Extract the (x, y) coordinate from the center of the cell holding the provided text.  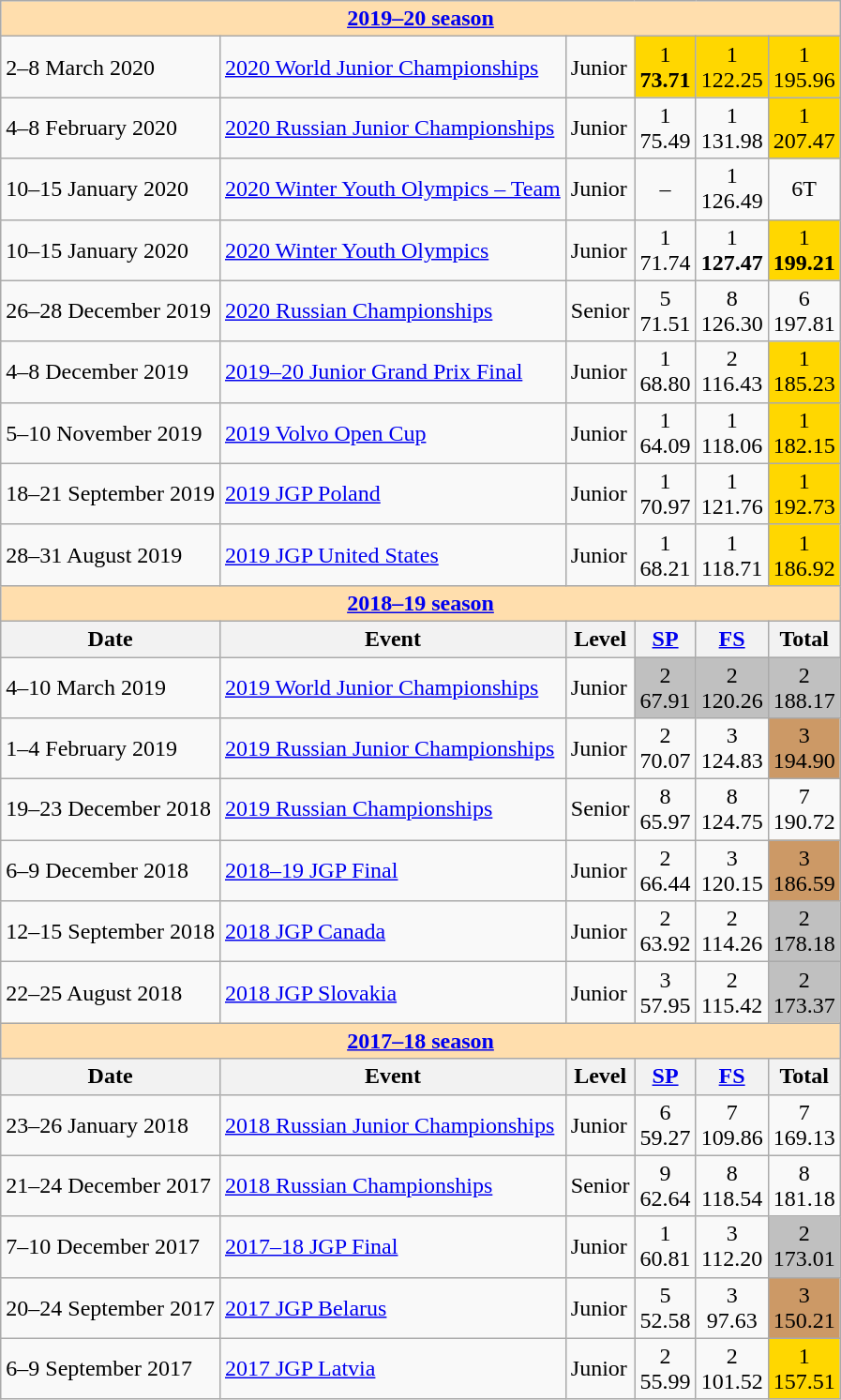
7 109.86 (731, 1125)
7 190.72 (804, 810)
1 121.76 (731, 493)
1 118.06 (731, 433)
2 115.42 (731, 992)
8 65.97 (666, 810)
2017–18 season (420, 1041)
3 124.83 (731, 748)
2 120.26 (731, 686)
2 63.92 (666, 932)
1 68.21 (666, 555)
3 97.63 (731, 1307)
2018 JGP Canada (392, 932)
20–24 September 2017 (111, 1307)
3 194.90 (804, 748)
1 71.74 (666, 249)
26–28 December 2019 (111, 311)
2019 JGP United States (392, 555)
18–21 September 2019 (111, 493)
19–23 December 2018 (111, 810)
1 126.49 (731, 189)
23–26 January 2018 (111, 1125)
6–9 December 2018 (111, 870)
1 199.21 (804, 249)
6T (804, 189)
2017 JGP Latvia (392, 1369)
4–10 March 2019 (111, 686)
9 62.64 (666, 1185)
5 52.58 (666, 1307)
2018 Russian Junior Championships (392, 1125)
2020 Russian Junior Championships (392, 128)
1 127.47 (731, 249)
1 186.92 (804, 555)
6 197.81 (804, 311)
3 150.21 (804, 1307)
2 188.17 (804, 686)
8 126.30 (731, 311)
3 120.15 (731, 870)
8 118.54 (731, 1185)
2018–19 JGP Final (392, 870)
1 60.81 (666, 1247)
2018 Russian Championships (392, 1185)
2 101.52 (731, 1369)
1 157.51 (804, 1369)
2 116.43 (731, 371)
4–8 February 2020 (111, 128)
2–8 March 2020 (111, 68)
8 181.18 (804, 1185)
6–9 September 2017 (111, 1369)
2 173.37 (804, 992)
22–25 August 2018 (111, 992)
1 185.23 (804, 371)
8 124.75 (731, 810)
1–4 February 2019 (111, 748)
4–8 December 2019 (111, 371)
2 67.91 (666, 686)
2 55.99 (666, 1369)
2018–19 season (420, 603)
2020 World Junior Championships (392, 68)
1 122.25 (731, 68)
1 73.71 (666, 68)
– (666, 189)
3 186.59 (804, 870)
2017 JGP Belarus (392, 1307)
2 173.01 (804, 1247)
2018 JGP Slovakia (392, 992)
2019 Volvo Open Cup (392, 433)
1 64.09 (666, 433)
1 195.96 (804, 68)
2019 Russian Junior Championships (392, 748)
2020 Winter Youth Olympics (392, 249)
2019 Russian Championships (392, 810)
28–31 August 2019 (111, 555)
2 178.18 (804, 932)
7–10 December 2017 (111, 1247)
1 118.71 (731, 555)
12–15 September 2018 (111, 932)
1 68.80 (666, 371)
1 75.49 (666, 128)
2019 World Junior Championships (392, 686)
2020 Winter Youth Olympics – Team (392, 189)
2 114.26 (731, 932)
2017–18 JGP Final (392, 1247)
2019–20 Junior Grand Prix Final (392, 371)
5–10 November 2019 (111, 433)
5 71.51 (666, 311)
2020 Russian Championships (392, 311)
2019 JGP Poland (392, 493)
6 59.27 (666, 1125)
1 70.97 (666, 493)
2 70.07 (666, 748)
1 207.47 (804, 128)
21–24 December 2017 (111, 1185)
2 66.44 (666, 870)
1 192.73 (804, 493)
7 169.13 (804, 1125)
2019–20 season (420, 19)
1 182.15 (804, 433)
1 131.98 (731, 128)
3 112.20 (731, 1247)
3 57.95 (666, 992)
